Detect which cell encompasses the target text, then output its (x, y) center coordinate. 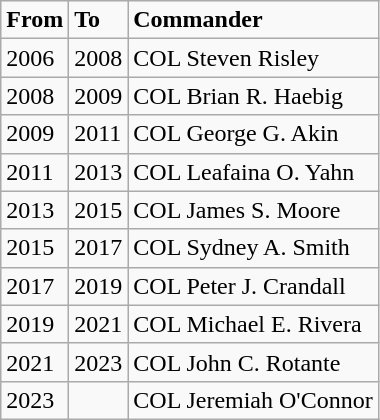
2006 (35, 58)
COL Brian R. Haebig (253, 96)
COL Steven Risley (253, 58)
Commander (253, 20)
COL Michael E. Rivera (253, 324)
COL James S. Moore (253, 210)
COL Jeremiah O'Connor (253, 400)
COL Peter J. Crandall (253, 286)
From (35, 20)
COL John C. Rotante (253, 362)
To (98, 20)
COL George G. Akin (253, 134)
COL Leafaina O. Yahn (253, 172)
COL Sydney A. Smith (253, 248)
